Pinpoint the cell where the given text exists, returning its (X, Y) midpoint coordinate. 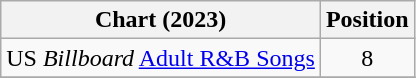
Position (367, 20)
US Billboard Adult R&B Songs (161, 58)
8 (367, 58)
Chart (2023) (161, 20)
